Output the [x, y] coordinate of the center of the cell containing the given text.  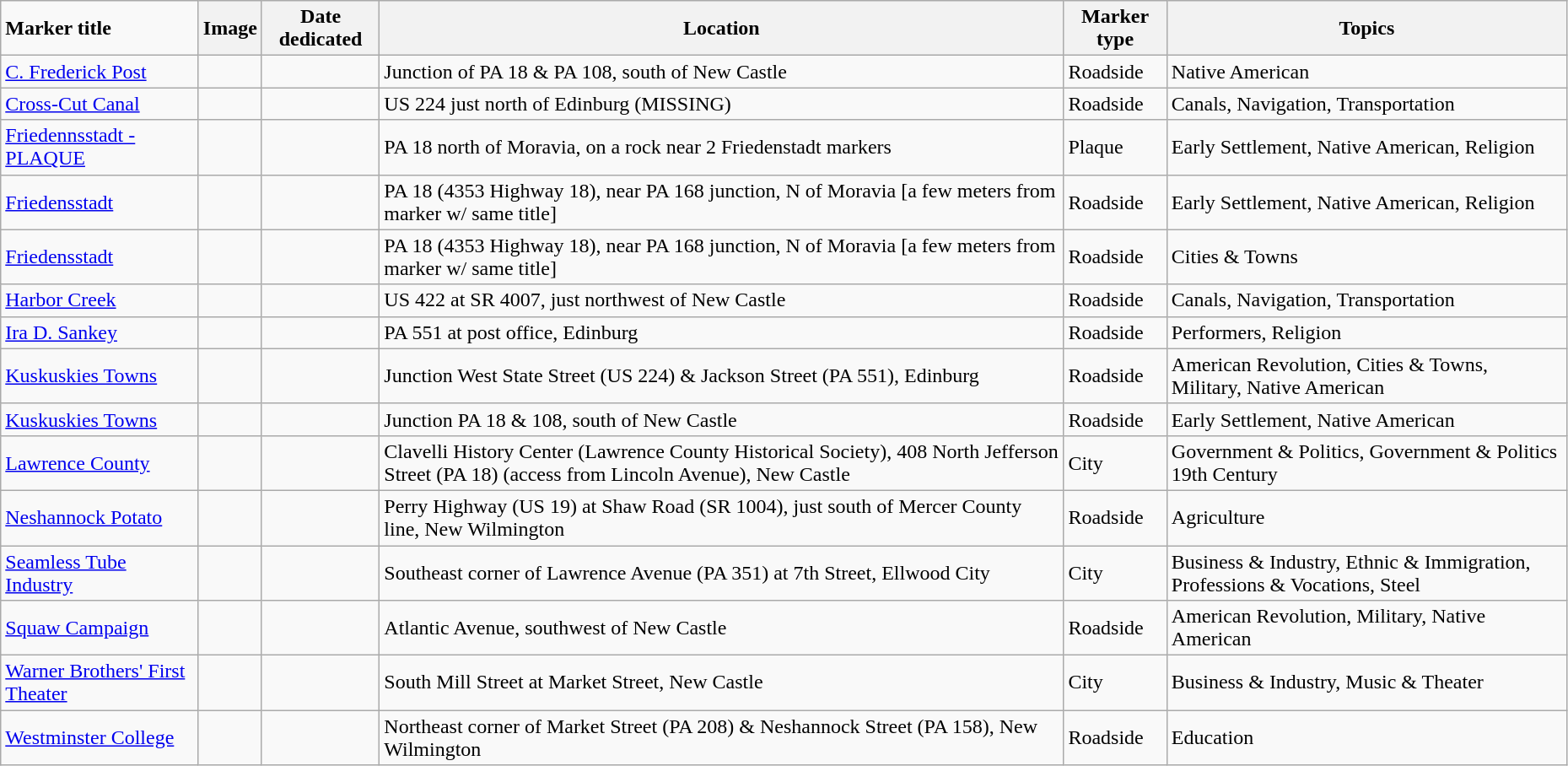
Northeast corner of Market Street (PA 208) & Neshannock Street (PA 158), New Wilmington [722, 737]
Atlantic Avenue, southwest of New Castle [722, 628]
Marker title [100, 29]
Neshannock Potato [100, 518]
PA 18 north of Moravia, on a rock near 2 Friedenstadt markers [722, 147]
Native American [1366, 72]
Plaque [1115, 147]
Junction of PA 18 & PA 108, south of New Castle [722, 72]
Squaw Campaign [100, 628]
Performers, Religion [1366, 332]
Location [722, 29]
Friedennsstadt - PLAQUE [100, 147]
PA 551 at post office, Edinburg [722, 332]
Cities & Towns [1366, 256]
US 224 just north of Edinburg (MISSING) [722, 104]
South Mill Street at Market Street, New Castle [722, 683]
Harbor Creek [100, 300]
Seamless Tube Industry [100, 572]
Topics [1366, 29]
Perry Highway (US 19) at Shaw Road (SR 1004), just south of Mercer County line, New Wilmington [722, 518]
Image [229, 29]
Early Settlement, Native American [1366, 419]
Education [1366, 737]
Business & Industry, Music & Theater [1366, 683]
American Revolution, Cities & Towns, Military, Native American [1366, 376]
Marker type [1115, 29]
Cross-Cut Canal [100, 104]
C. Frederick Post [100, 72]
Lawrence County [100, 462]
Ira D. Sankey [100, 332]
Clavelli History Center (Lawrence County Historical Society), 408 North Jefferson Street (PA 18) (access from Lincoln Avenue), New Castle [722, 462]
Government & Politics, Government & Politics 19th Century [1366, 462]
Junction PA 18 & 108, south of New Castle [722, 419]
Date dedicated [321, 29]
American Revolution, Military, Native American [1366, 628]
Agriculture [1366, 518]
Warner Brothers' First Theater [100, 683]
Southeast corner of Lawrence Avenue (PA 351) at 7th Street, Ellwood City [722, 572]
Westminster College [100, 737]
Business & Industry, Ethnic & Immigration, Professions & Vocations, Steel [1366, 572]
Junction West State Street (US 224) & Jackson Street (PA 551), Edinburg [722, 376]
US 422 at SR 4007, just northwest of New Castle [722, 300]
